Locate the cell with the specified text and output its [X, Y] center coordinate. 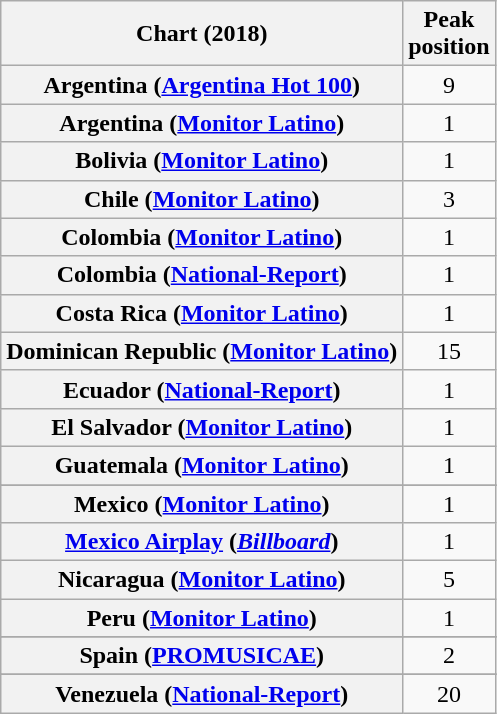
Guatemala (Monitor Latino) [202, 465]
Mexico (Monitor Latino) [202, 503]
El Salvador (Monitor Latino) [202, 427]
Colombia (National-Report) [202, 275]
Dominican Republic (Monitor Latino) [202, 351]
15 [449, 351]
Mexico Airplay (Billboard) [202, 542]
Costa Rica (Monitor Latino) [202, 313]
3 [449, 199]
5 [449, 580]
Argentina (Argentina Hot 100) [202, 85]
2 [449, 656]
Argentina (Monitor Latino) [202, 123]
Peru (Monitor Latino) [202, 618]
Nicaragua (Monitor Latino) [202, 580]
9 [449, 85]
Peak position [449, 34]
20 [449, 694]
Colombia (Monitor Latino) [202, 237]
Bolivia (Monitor Latino) [202, 161]
Venezuela (National-Report) [202, 694]
Ecuador (National-Report) [202, 389]
Chart (2018) [202, 34]
Spain (PROMUSICAE) [202, 656]
Chile (Monitor Latino) [202, 199]
